Determine the [X, Y] coordinate at the center of the cell enclosing the given text.  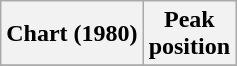
Chart (1980) [72, 34]
Peakposition [189, 34]
